For the text-containing cell, return its midpoint in (x, y) coordinate format. 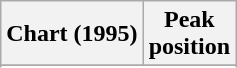
Peakposition (189, 34)
Chart (1995) (72, 34)
